Determine the (x, y) coordinate at the center of the cell enclosing the given text.  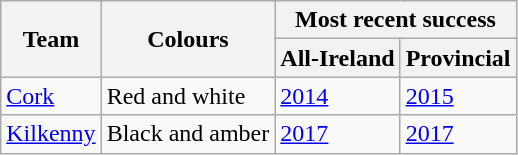
2015 (458, 96)
2014 (338, 96)
Red and white (188, 96)
Black and amber (188, 134)
All-Ireland (338, 58)
Provincial (458, 58)
Cork (51, 96)
Colours (188, 39)
Most recent success (396, 20)
Team (51, 39)
Kilkenny (51, 134)
